Determine the [x, y] coordinate at the center of the cell enclosing the given text.  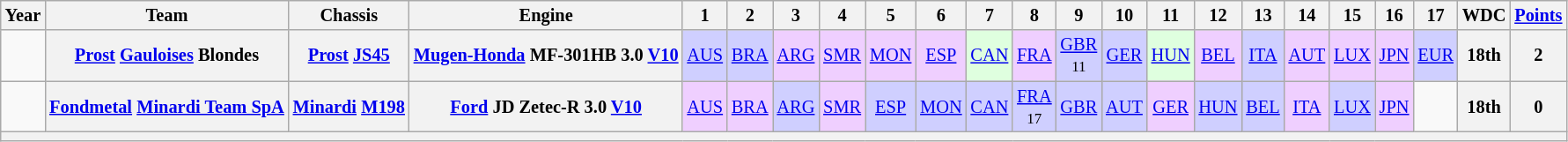
Points [1538, 15]
1 [704, 15]
9 [1079, 15]
6 [940, 15]
Minardi M198 [349, 107]
EUR [1435, 56]
14 [1307, 15]
WDC [1484, 15]
0 [1538, 107]
Chassis [349, 15]
15 [1352, 15]
Fondmetal Minardi Team SpA [166, 107]
10 [1124, 15]
FRA [1034, 56]
3 [796, 15]
GBR [1079, 107]
17 [1435, 15]
11 [1171, 15]
Engine [546, 15]
Prost Gauloises Blondes [166, 56]
GBR11 [1079, 56]
Prost JS45 [349, 56]
5 [891, 15]
13 [1262, 15]
Year [23, 15]
12 [1218, 15]
7 [990, 15]
16 [1395, 15]
Team [166, 15]
Ford JD Zetec-R 3.0 V10 [546, 107]
Mugen-Honda MF-301HB 3.0 V10 [546, 56]
4 [842, 15]
FRA17 [1034, 107]
8 [1034, 15]
